From the cell containing the given text, extract its center point as [x, y] coordinate. 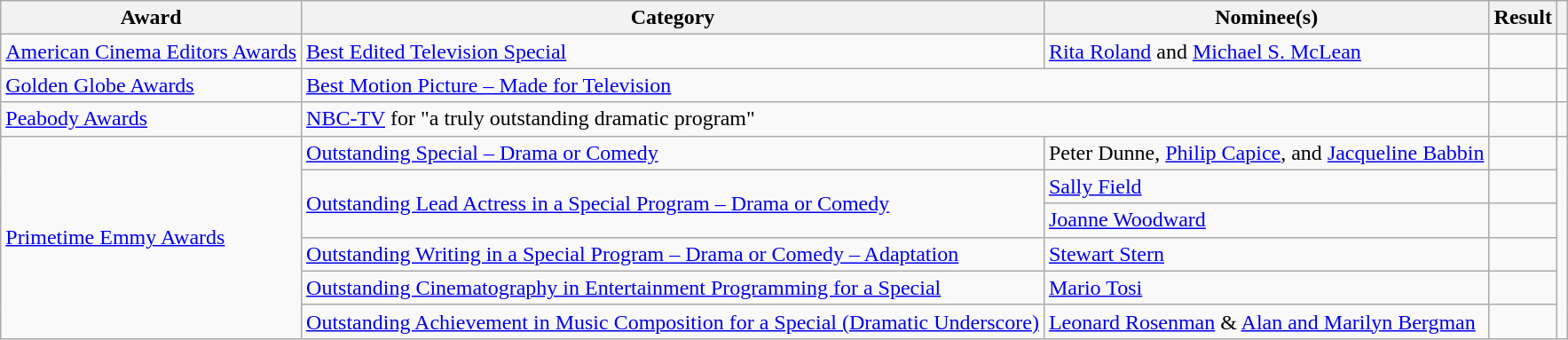
Outstanding Lead Actress in a Special Program – Drama or Comedy [673, 203]
Mario Tosi [1266, 288]
Outstanding Achievement in Music Composition for a Special (Dramatic Underscore) [673, 321]
Peter Dunne, Philip Capice, and Jacqueline Babbin [1266, 153]
Outstanding Cinematography in Entertainment Programming for a Special [673, 288]
Result [1523, 18]
Rita Roland and Michael S. McLean [1266, 51]
Best Motion Picture – Made for Television [895, 85]
NBC-TV for "a truly outstanding dramatic program" [895, 119]
Leonard Rosenman & Alan and Marilyn Bergman [1266, 321]
Award [151, 18]
Outstanding Special – Drama or Comedy [673, 153]
Stewart Stern [1266, 254]
Golden Globe Awards [151, 85]
Outstanding Writing in a Special Program – Drama or Comedy – Adaptation [673, 254]
Category [673, 18]
Nominee(s) [1266, 18]
American Cinema Editors Awards [151, 51]
Primetime Emmy Awards [151, 237]
Joanne Woodward [1266, 220]
Sally Field [1266, 186]
Peabody Awards [151, 119]
Best Edited Television Special [673, 51]
